Locate the cell with the specified text and output its [X, Y] center coordinate. 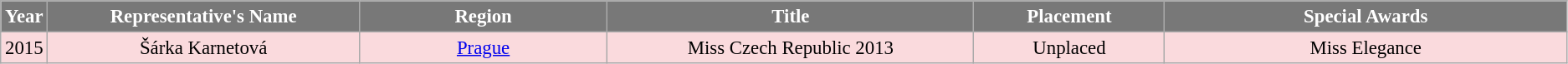
Miss Elegance [1366, 48]
Region [483, 17]
Special Awards [1366, 17]
Representative's Name [203, 17]
Placement [1069, 17]
Unplaced [1069, 48]
Šárka Karnetová [203, 48]
Title [791, 17]
Prague [483, 48]
2015 [24, 48]
Year [24, 17]
Miss Czech Republic 2013 [791, 48]
